Extract the (X, Y) coordinate from the center of the cell holding the provided text.  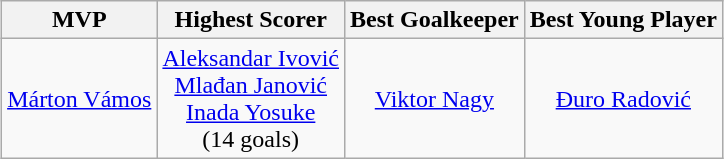
Đuro Radović (623, 98)
Highest Scorer (251, 20)
Best Young Player (623, 20)
Viktor Nagy (435, 98)
Aleksandar Ivović Mlađan Janović Inada Yosuke(14 goals) (251, 98)
MVP (80, 20)
Márton Vámos (80, 98)
Best Goalkeeper (435, 20)
